From the cell containing the given text, extract its center point as [X, Y] coordinate. 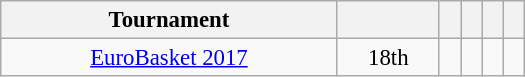
18th [388, 58]
EuroBasket 2017 [169, 58]
Tournament [169, 20]
